Scan for the cell matching the given text and deliver its [x, y] coordinate at center. 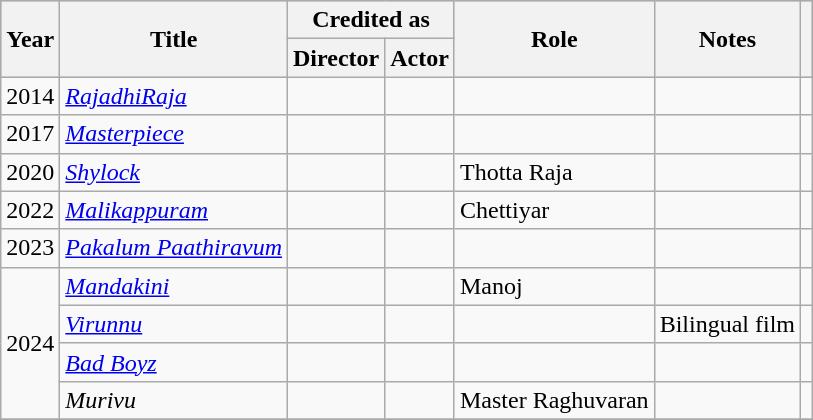
Title [174, 39]
Manoj [554, 286]
2024 [30, 343]
2014 [30, 96]
2017 [30, 134]
Murivu [174, 400]
Master Raghuvaran [554, 400]
2022 [30, 210]
Pakalum Paathiravum [174, 248]
2020 [30, 172]
RajadhiRaja [174, 96]
Actor [420, 58]
Malikappuram [174, 210]
Thotta Raja [554, 172]
2023 [30, 248]
Notes [727, 39]
Bad Boyz [174, 362]
Mandakini [174, 286]
Shylock [174, 172]
Credited as [372, 20]
Director [336, 58]
Year [30, 39]
Role [554, 39]
Virunnu [174, 324]
Bilingual film [727, 324]
Masterpiece [174, 134]
Chettiyar [554, 210]
